Provide the [x, y] coordinate of the cell's center where the given text is located.  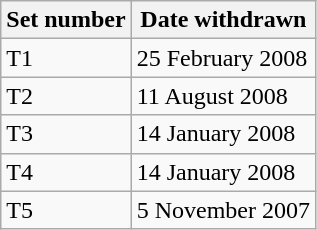
25 February 2008 [223, 58]
5 November 2007 [223, 210]
Date withdrawn [223, 20]
T5 [66, 210]
Set number [66, 20]
T1 [66, 58]
T2 [66, 96]
T3 [66, 134]
T4 [66, 172]
11 August 2008 [223, 96]
